For the text-containing cell, return its midpoint in (x, y) coordinate format. 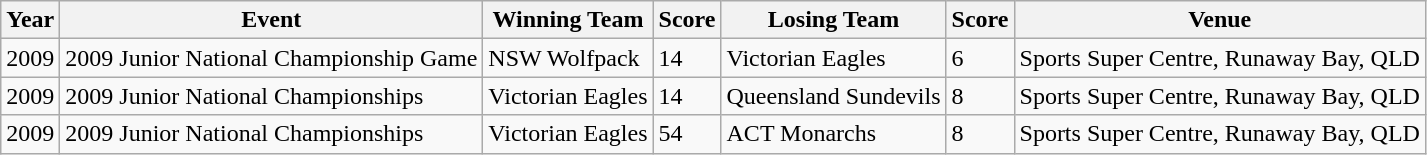
2009 Junior National Championship Game (272, 58)
Venue (1220, 20)
ACT Monarchs (834, 134)
Queensland Sundevils (834, 96)
Winning Team (568, 20)
NSW Wolfpack (568, 58)
Year (30, 20)
Losing Team (834, 20)
Event (272, 20)
54 (687, 134)
6 (980, 58)
